Return the (x, y) coordinate for the center point of the cell that contains the specified text.  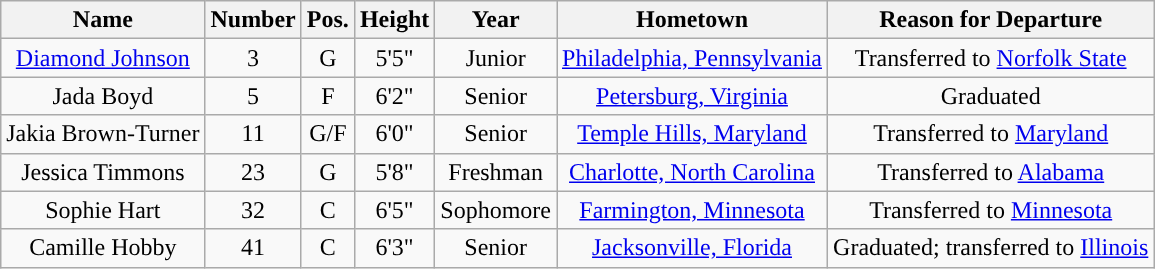
6'3" (394, 248)
32 (253, 210)
6'2" (394, 96)
3 (253, 58)
Transferred to Alabama (991, 172)
Transferred to Norfolk State (991, 58)
Number (253, 20)
Jakia Brown-Turner (103, 134)
Year (496, 20)
11 (253, 134)
G/F (328, 134)
F (328, 96)
Jacksonville, Florida (692, 248)
Pos. (328, 20)
Graduated (991, 96)
Junior (496, 58)
Freshman (496, 172)
Petersburg, Virginia (692, 96)
Transferred to Minnesota (991, 210)
Sophomore (496, 210)
Height (394, 20)
Temple Hills, Maryland (692, 134)
6'5" (394, 210)
23 (253, 172)
Name (103, 20)
Transferred to Maryland (991, 134)
41 (253, 248)
Jada Boyd (103, 96)
5 (253, 96)
5'8" (394, 172)
Hometown (692, 20)
Charlotte, North Carolina (692, 172)
Graduated; transferred to Illinois (991, 248)
Philadelphia, Pennsylvania (692, 58)
Sophie Hart (103, 210)
6'0" (394, 134)
5'5" (394, 58)
Camille Hobby (103, 248)
Jessica Timmons (103, 172)
Reason for Departure (991, 20)
Farmington, Minnesota (692, 210)
Diamond Johnson (103, 58)
